Return (x, y) of the center of cell containing provided text 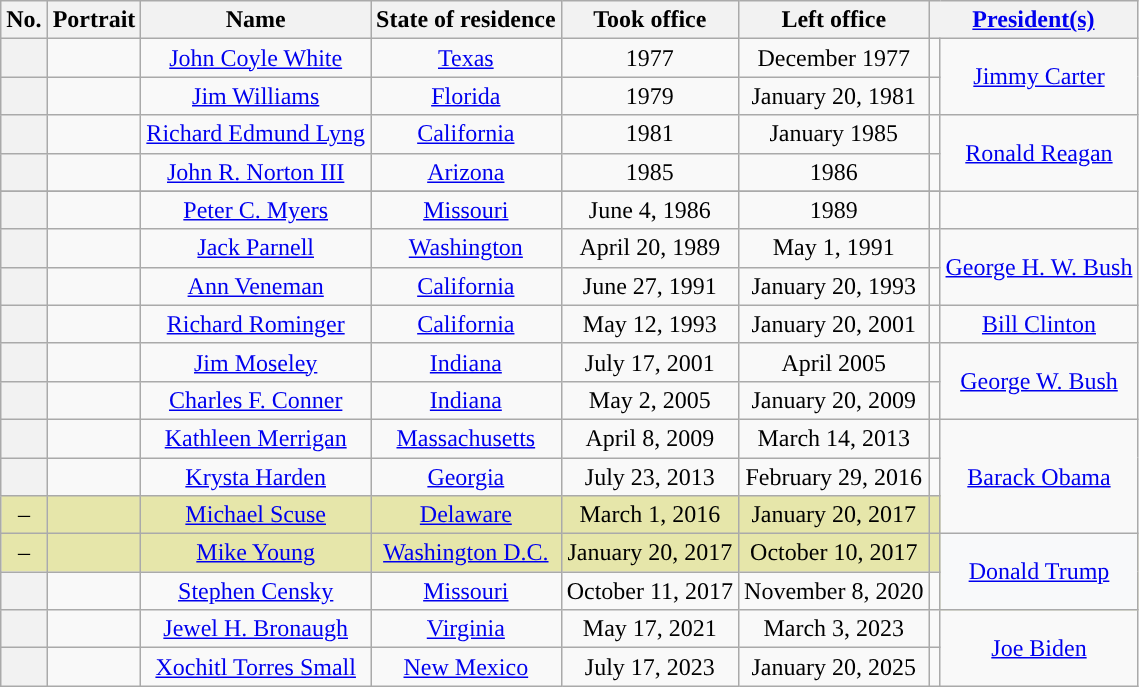
Michael Scuse (256, 515)
Portrait (94, 20)
George W. Bush (1039, 381)
May 1, 1991 (834, 248)
March 14, 2013 (834, 438)
Peter C. Myers (256, 210)
State of residence (466, 20)
Jack Parnell (256, 248)
Arizona (466, 172)
Name (256, 20)
Jim Moseley (256, 362)
July 23, 2013 (650, 477)
Mike Young (256, 553)
January 20, 2009 (834, 400)
Stephen Censky (256, 591)
Jimmy Carter (1039, 77)
Delaware (466, 515)
June 4, 1986 (650, 210)
Barack Obama (1039, 476)
1989 (834, 210)
1986 (834, 172)
May 17, 2021 (650, 629)
April 2005 (834, 362)
March 3, 2023 (834, 629)
Florida (466, 96)
1979 (650, 96)
July 17, 2001 (650, 362)
January 20, 1993 (834, 286)
President(s) (1034, 20)
October 10, 2017 (834, 553)
Ann Veneman (256, 286)
Massachusetts (466, 438)
December 1977 (834, 58)
February 29, 2016 (834, 477)
November 8, 2020 (834, 591)
Jim Williams (256, 96)
1981 (650, 134)
Joe Biden (1039, 648)
1977 (650, 58)
Washington (466, 248)
Richard Edmund Lyng (256, 134)
George H. W. Bush (1039, 267)
Bill Clinton (1039, 324)
July 17, 2023 (650, 667)
April 8, 2009 (650, 438)
Virginia (466, 629)
Ronald Reagan (1039, 153)
May 12, 1993 (650, 324)
Georgia (466, 477)
No. (24, 20)
Xochitl Torres Small (256, 667)
June 27, 1991 (650, 286)
May 2, 2005 (650, 400)
Kathleen Merrigan (256, 438)
Left office (834, 20)
New Mexico (466, 667)
Took office (650, 20)
April 20, 1989 (650, 248)
Jewel H. Bronaugh (256, 629)
March 1, 2016 (650, 515)
January 20, 2001 (834, 324)
January 1985 (834, 134)
John Coyle White (256, 58)
Washington D.C. (466, 553)
1985 (650, 172)
Richard Rominger (256, 324)
John R. Norton III (256, 172)
Krysta Harden (256, 477)
Donald Trump (1039, 572)
October 11, 2017 (650, 591)
Texas (466, 58)
January 20, 1981 (834, 96)
Charles F. Conner (256, 400)
January 20, 2025 (834, 667)
